Capture the cell that displays the provided text and extract its (x, y) central coordinate. 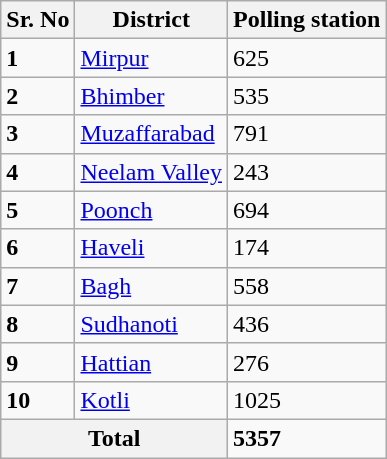
7 (38, 286)
Total (114, 438)
535 (307, 96)
6 (38, 248)
Haveli (152, 248)
Muzaffarabad (152, 134)
1 (38, 58)
4 (38, 172)
Bagh (152, 286)
Poonch (152, 210)
174 (307, 248)
Sr. No (38, 20)
Polling station (307, 20)
5357 (307, 438)
3 (38, 134)
District (152, 20)
10 (38, 400)
791 (307, 134)
Kotli (152, 400)
5 (38, 210)
436 (307, 324)
1025 (307, 400)
Hattian (152, 362)
558 (307, 286)
Sudhanoti (152, 324)
8 (38, 324)
243 (307, 172)
694 (307, 210)
Neelam Valley (152, 172)
2 (38, 96)
9 (38, 362)
625 (307, 58)
276 (307, 362)
Bhimber (152, 96)
Mirpur (152, 58)
